Identify which cell holds the provided text, then report its (x, y) central coordinate. 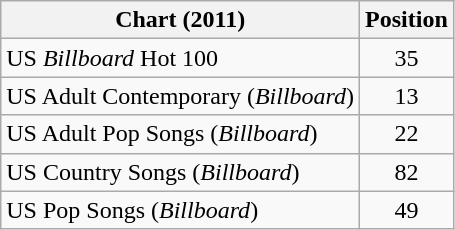
49 (407, 210)
US Adult Pop Songs (Billboard) (180, 134)
US Billboard Hot 100 (180, 58)
Position (407, 20)
22 (407, 134)
US Adult Contemporary (Billboard) (180, 96)
US Country Songs (Billboard) (180, 172)
Chart (2011) (180, 20)
35 (407, 58)
82 (407, 172)
13 (407, 96)
US Pop Songs (Billboard) (180, 210)
